Determine the (x, y) coordinate at the center of the cell enclosing the given text.  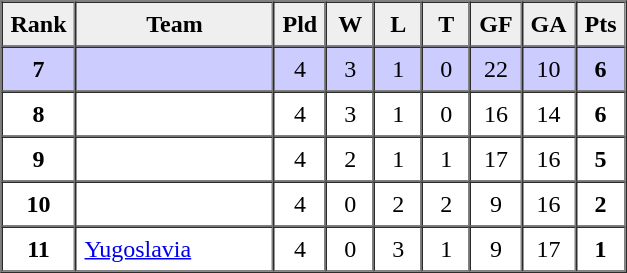
W (350, 24)
Team (175, 24)
7 (39, 68)
Pts (601, 24)
Rank (39, 24)
11 (39, 248)
Pld (300, 24)
5 (601, 158)
14 (549, 114)
GA (549, 24)
8 (39, 114)
T (446, 24)
Yugoslavia (175, 248)
22 (496, 68)
GF (496, 24)
L (398, 24)
